Search for the cell housing the specified text and yield its (X, Y) center coordinate. 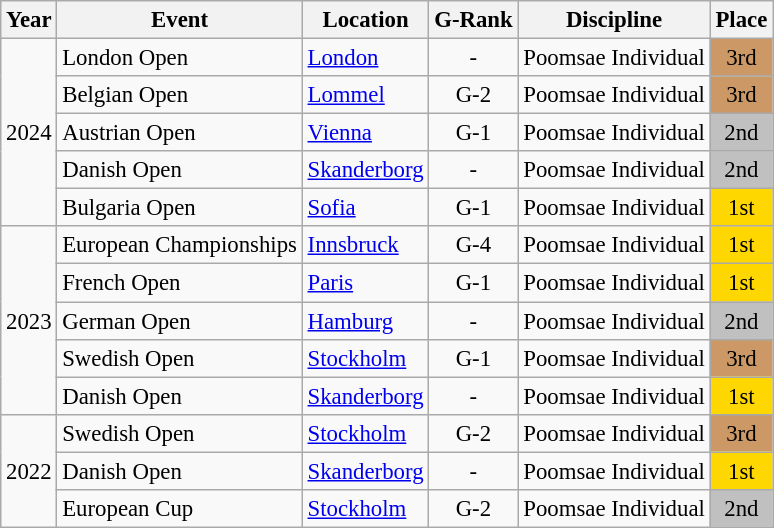
Belgian Open (180, 95)
London Open (180, 58)
2022 (29, 470)
G-Rank (474, 20)
Discipline (614, 20)
Event (180, 20)
French Open (180, 283)
European Cup (180, 509)
Sofia (366, 208)
European Championships (180, 245)
German Open (180, 321)
Year (29, 20)
Innsbruck (366, 245)
2023 (29, 320)
Vienna (366, 133)
G-4 (474, 245)
Location (366, 20)
London (366, 58)
Austrian Open (180, 133)
2024 (29, 133)
Bulgaria Open (180, 208)
Lommel (366, 95)
Paris (366, 283)
Place (741, 20)
Hamburg (366, 321)
